Return (x, y) of the center of cell containing provided text 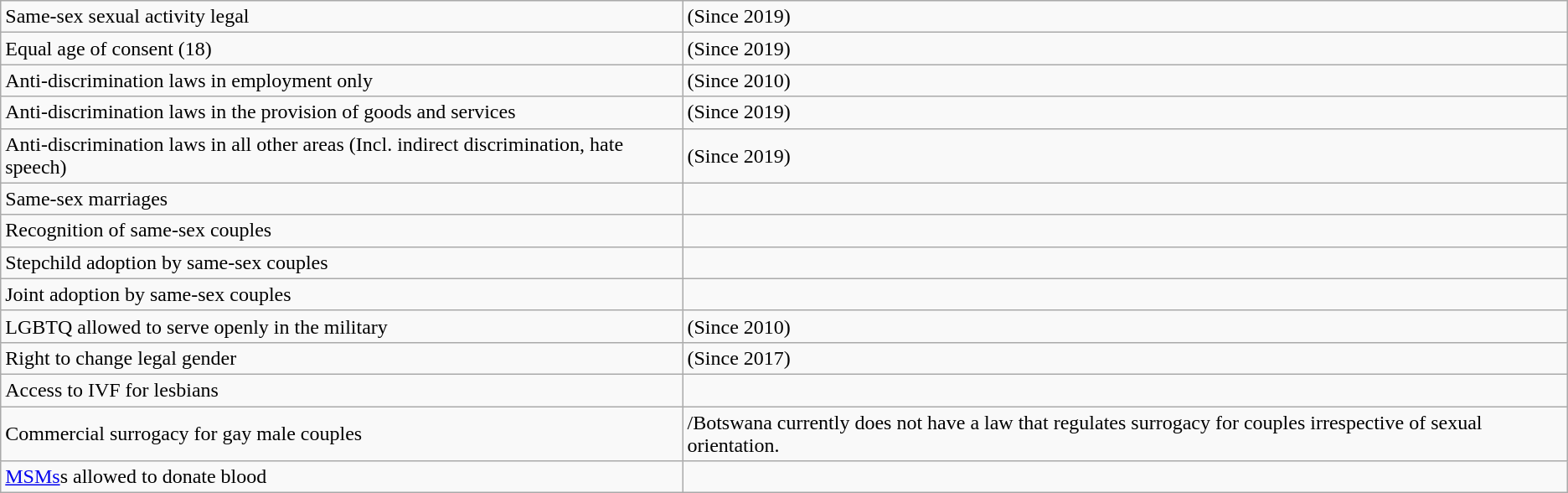
(Since 2017) (1125, 358)
Anti-discrimination laws in all other areas (Incl. indirect discrimination, hate speech) (342, 156)
MSMss allowed to donate blood (342, 477)
Equal age of consent (18) (342, 49)
Joint adoption by same-sex couples (342, 294)
Anti-discrimination laws in employment only (342, 80)
Stepchild adoption by same-sex couples (342, 262)
/Botswana currently does not have a law that regulates surrogacy for couples irrespective of sexual orientation. (1125, 433)
Same-sex marriages (342, 199)
Commercial surrogacy for gay male couples (342, 433)
Recognition of same-sex couples (342, 231)
Anti-discrimination laws in the provision of goods and services (342, 112)
Same-sex sexual activity legal (342, 17)
Access to IVF for lesbians (342, 390)
LGBTQ allowed to serve openly in the military (342, 326)
Right to change legal gender (342, 358)
